Extract the (x, y) coordinate from the center of the cell holding the provided text.  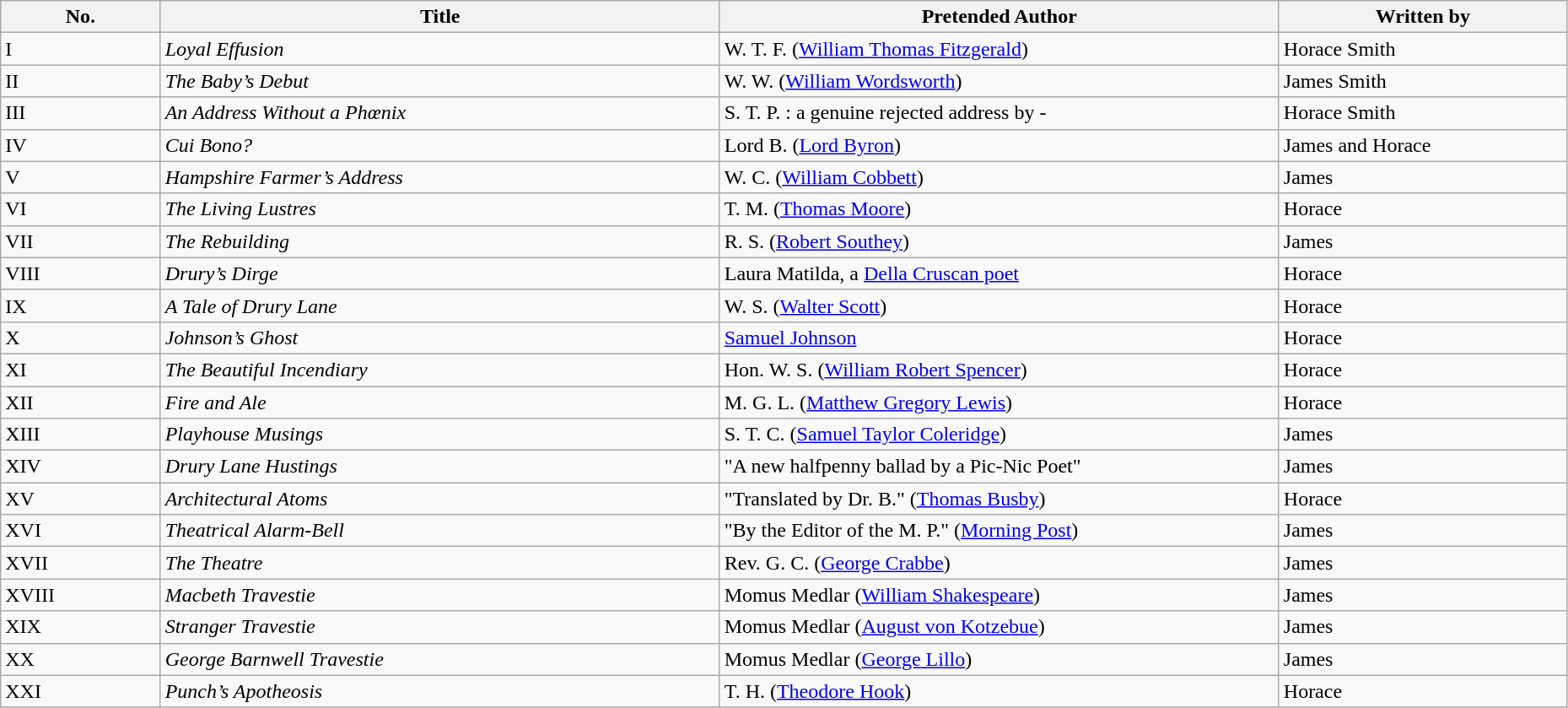
"By the Editor of the M. P." (Morning Post) (999, 531)
I (81, 49)
XIII (81, 435)
XI (81, 370)
Playhouse Musings (440, 435)
S. T. P. : a genuine rejected address by - (999, 113)
T. M. (Thomas Moore) (999, 209)
W. W. (William Wordsworth) (999, 81)
Rev. G. C. (George Crabbe) (999, 563)
Fire and Ale (440, 403)
IV (81, 145)
T. H. (Theodore Hook) (999, 691)
XII (81, 403)
VI (81, 209)
W. C. (William Cobbett) (999, 177)
Title (440, 17)
No. (81, 17)
M. G. L. (Matthew Gregory Lewis) (999, 403)
Hampshire Farmer’s Address (440, 177)
XXI (81, 691)
The Rebuilding (440, 241)
Cui Bono? (440, 145)
VII (81, 241)
XX (81, 659)
"A new halfpenny ballad by a Pic-Nic Poet" (999, 467)
III (81, 113)
XV (81, 499)
S. T. C. (Samuel Taylor Coleridge) (999, 435)
Architectural Atoms (440, 499)
II (81, 81)
Momus Medlar (William Shakespeare) (999, 595)
XIX (81, 627)
IX (81, 305)
VIII (81, 273)
XIV (81, 467)
Samuel Johnson (999, 338)
Drury Lane Hustings (440, 467)
XVIII (81, 595)
XVII (81, 563)
George Barnwell Travestie (440, 659)
Loyal Effusion (440, 49)
The Baby’s Debut (440, 81)
Lord B. (Lord Byron) (999, 145)
"Translated by Dr. B." (Thomas Busby) (999, 499)
Pretended Author (999, 17)
Drury’s Dirge (440, 273)
James Smith (1422, 81)
Written by (1422, 17)
Laura Matilda, a Della Cruscan poet (999, 273)
Stranger Travestie (440, 627)
V (81, 177)
Punch’s Apotheosis (440, 691)
W. S. (Walter Scott) (999, 305)
An Address Without a Phœnix (440, 113)
X (81, 338)
The Beautiful Incendiary (440, 370)
The Theatre (440, 563)
R. S. (Robert Southey) (999, 241)
XVI (81, 531)
W. T. F. (William Thomas Fitzgerald) (999, 49)
Hon. W. S. (William Robert Spencer) (999, 370)
Momus Medlar (George Lillo) (999, 659)
James and Horace (1422, 145)
The Living Lustres (440, 209)
Momus Medlar (August von Kotzebue) (999, 627)
A Tale of Drury Lane (440, 305)
Macbeth Travestie (440, 595)
Johnson’s Ghost (440, 338)
Theatrical Alarm-Bell (440, 531)
